Find where the given text appears and provide that cell's center as [X, Y] coordinate. 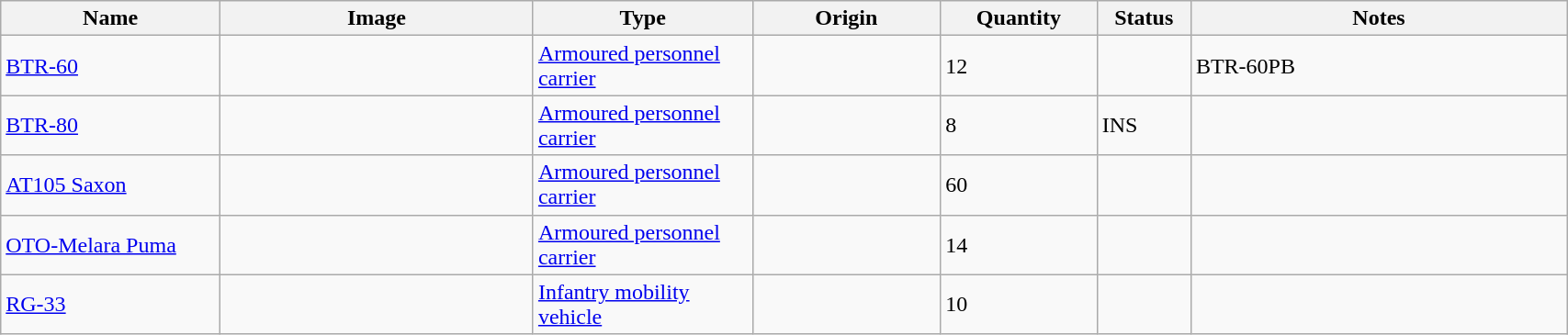
Infantry mobility vehicle [643, 305]
8 [1019, 125]
Status [1144, 18]
INS [1144, 125]
AT105 Saxon [110, 185]
12 [1019, 66]
BTR-80 [110, 125]
Origin [847, 18]
Quantity [1019, 18]
60 [1019, 185]
Type [643, 18]
RG-33 [110, 305]
Notes [1378, 18]
10 [1019, 305]
Image [377, 18]
BTR-60PB [1378, 66]
14 [1019, 244]
Name [110, 18]
OTO-Melara Puma [110, 244]
BTR-60 [110, 66]
